Search for the cell housing the specified text and yield its [X, Y] center coordinate. 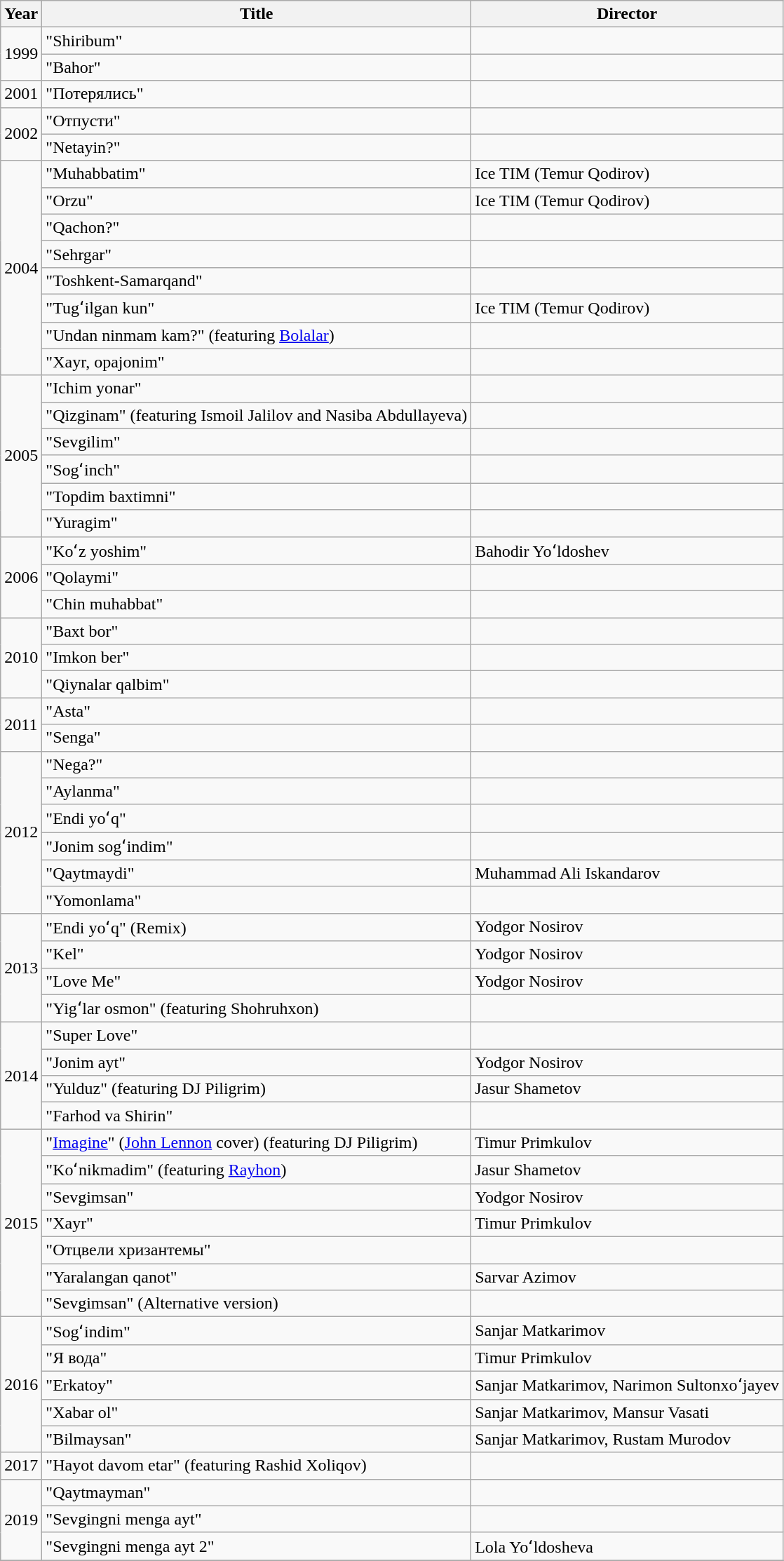
"Super Love" [257, 1036]
2010 [21, 658]
"Erkatoy" [257, 1385]
"Bahor" [257, 67]
2012 [21, 832]
2013 [21, 968]
"Qolaymi" [257, 578]
1999 [21, 54]
"Yuragim" [257, 523]
Sarvar Azimov [627, 1277]
"Muhabbatim" [257, 174]
2017 [21, 1466]
"Отпусти" [257, 121]
"Asta" [257, 711]
"Qiynalar qalbim" [257, 684]
"Nega?" [257, 764]
Sanjar Matkarimov [627, 1331]
"Shiribum" [257, 41]
"Yigʻlar osmon" (featuring Shohruhxon) [257, 1008]
2006 [21, 577]
"Netayin?" [257, 147]
"Yaralangan qanot" [257, 1277]
"Sogʻinch" [257, 469]
"Bilmaysan" [257, 1439]
"Senga" [257, 738]
"Sevgingni menga ayt" [257, 1519]
"Imagine" (John Lennon cover) (featuring DJ Piligrim) [257, 1142]
"Qachon?" [257, 227]
"Sehrgar" [257, 254]
"Toshkent-Samarqand" [257, 281]
2015 [21, 1223]
2005 [21, 456]
"Imkon ber" [257, 658]
Sanjar Matkarimov, Narimon Sultonxoʻjayev [627, 1385]
"Farhod va Shirin" [257, 1116]
"Sevgilim" [257, 442]
"Jonim ayt" [257, 1062]
"Endi yoʻq" (Remix) [257, 927]
"Xayr" [257, 1224]
"Sogʻindim" [257, 1331]
"Потерялись" [257, 94]
"Love Me" [257, 981]
"Xabar ol" [257, 1412]
"Tugʻilgan kun" [257, 308]
"Yomonlama" [257, 900]
"Koʻnikmadim" (featuring Rayhon) [257, 1170]
Muhammad Ali Iskandarov [627, 873]
"Undan ninmam kam?" (featuring Bolalar) [257, 335]
Year [21, 14]
"Chin muhabbat" [257, 604]
2002 [21, 134]
2016 [21, 1384]
"Отцвели хризантемы" [257, 1250]
"Qaytmaydi" [257, 873]
"Topdim baxtimni" [257, 496]
"Endi yoʻq" [257, 818]
"Sevgimsan" (Alternative version) [257, 1304]
"Xayr, opajonim" [257, 362]
Lola Yoʻldosheva [627, 1546]
2004 [21, 268]
"Orzu" [257, 201]
"Sevgimsan" [257, 1197]
"Hayot davom etar" (featuring Rashid Xoliqov) [257, 1466]
Sanjar Matkarimov, Mansur Vasati [627, 1412]
"Sevgingni menga ayt 2" [257, 1546]
"Baxt bor" [257, 631]
Sanjar Matkarimov, Rustam Murodov [627, 1439]
Director [627, 14]
Title [257, 14]
2014 [21, 1076]
"Aylanma" [257, 791]
"Koʻz yoshim" [257, 550]
2019 [21, 1520]
"Yulduz" (featuring DJ Piligrim) [257, 1089]
Bahodir Yoʻldoshev [627, 550]
"Ichim yonar" [257, 388]
"Jonim sogʻindim" [257, 846]
"Qizginam" (featuring Ismoil Jalilov and Nasiba Abdullayeva) [257, 415]
"Qaytmayman" [257, 1492]
2011 [21, 724]
"Я вода" [257, 1358]
2001 [21, 94]
"Kel" [257, 954]
